Pinpoint the cell where the given text exists, returning its (x, y) midpoint coordinate. 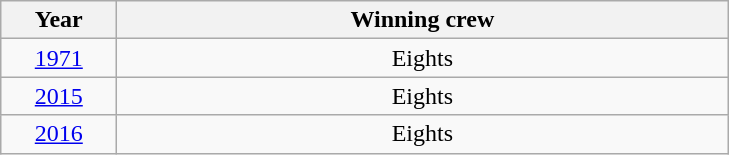
Year (59, 20)
2015 (59, 96)
Winning crew (422, 20)
2016 (59, 134)
1971 (59, 58)
